Determine the (x, y) coordinate at the center of the cell enclosing the given text.  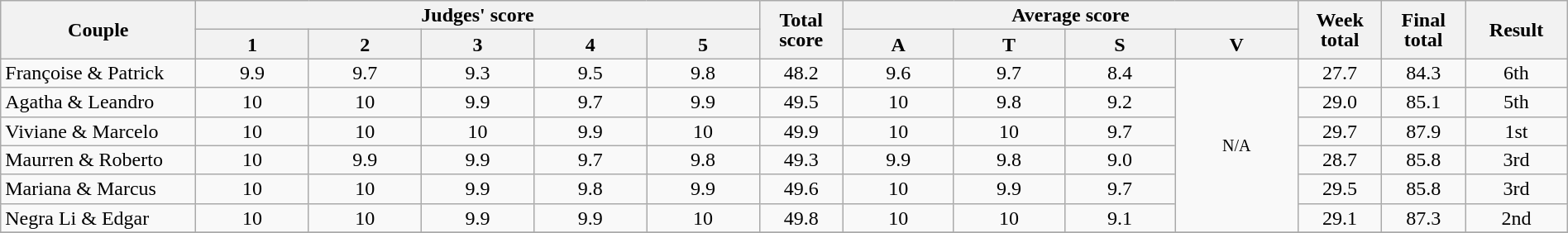
9.0 (1120, 160)
9.1 (1120, 218)
9.3 (477, 73)
29.7 (1340, 131)
29.0 (1340, 102)
1st (1517, 131)
Mariana & Marcus (98, 188)
Agatha & Leandro (98, 102)
49.3 (801, 160)
6th (1517, 73)
Week total (1340, 30)
8.4 (1120, 73)
27.7 (1340, 73)
2 (365, 45)
87.9 (1424, 131)
Average score (1070, 15)
S (1120, 45)
49.9 (801, 131)
28.7 (1340, 160)
3 (477, 45)
Negra Li & Edgar (98, 218)
49.5 (801, 102)
48.2 (801, 73)
9.5 (590, 73)
A (898, 45)
V (1237, 45)
9.2 (1120, 102)
Maurren & Roberto (98, 160)
87.3 (1424, 218)
N/A (1237, 145)
T (1009, 45)
9.6 (898, 73)
1 (252, 45)
Couple (98, 30)
29.1 (1340, 218)
85.1 (1424, 102)
84.3 (1424, 73)
5th (1517, 102)
4 (590, 45)
29.5 (1340, 188)
Final total (1424, 30)
5 (703, 45)
49.6 (801, 188)
49.8 (801, 218)
Judges' score (478, 15)
Total score (801, 30)
Viviane & Marcelo (98, 131)
Françoise & Patrick (98, 73)
Result (1517, 30)
2nd (1517, 218)
